Output the [X, Y] coordinate of the center of the cell containing the given text.  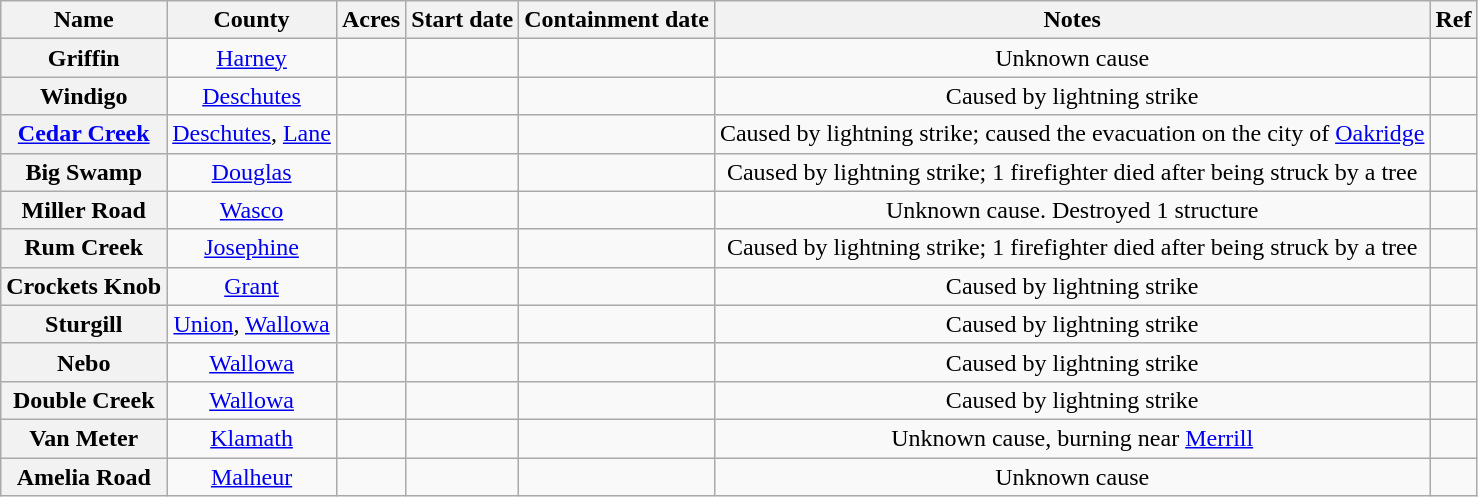
Deschutes [252, 96]
Klamath [252, 438]
Rum Creek [84, 248]
Notes [1072, 20]
Malheur [252, 477]
Acres [370, 20]
Cedar Creek [84, 134]
Sturgill [84, 324]
Griffin [84, 58]
Josephine [252, 248]
Unknown cause. Destroyed 1 structure [1072, 210]
Caused by lightning strike; caused the evacuation on the city of Oakridge [1072, 134]
Harney [252, 58]
Miller Road [84, 210]
Amelia Road [84, 477]
Containment date [617, 20]
Grant [252, 286]
Unknown cause, burning near Merrill [1072, 438]
Start date [462, 20]
Name [84, 20]
Van Meter [84, 438]
Double Creek [84, 400]
Nebo [84, 362]
Ref [1454, 20]
Crockets Knob [84, 286]
Douglas [252, 172]
Big Swamp [84, 172]
Union, Wallowa [252, 324]
Windigo [84, 96]
Deschutes, Lane [252, 134]
Wasco [252, 210]
County [252, 20]
